Output the (X, Y) coordinate of the center of the cell containing the given text.  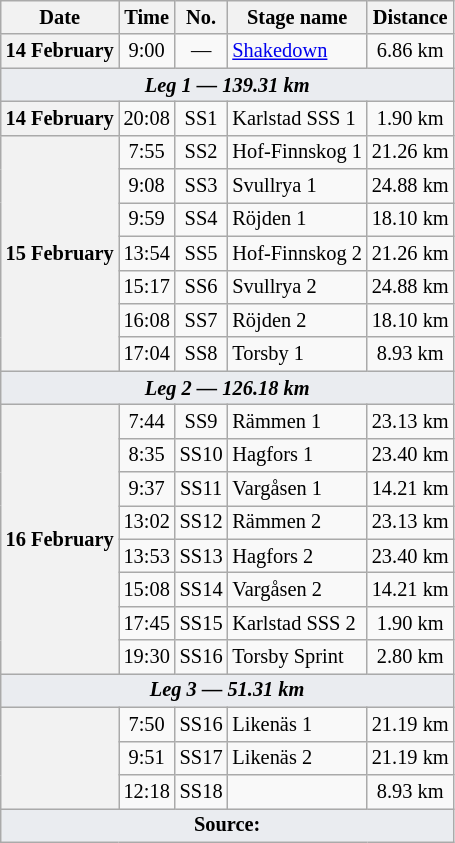
SS5 (202, 253)
No. (202, 17)
12:18 (147, 791)
15 February (60, 253)
20:08 (147, 118)
Shakedown (296, 51)
SS15 (202, 623)
17:04 (147, 354)
Rämmen 2 (296, 522)
Vargåsen 1 (296, 489)
Svullrya 2 (296, 287)
SS13 (202, 556)
Likenäs 1 (296, 724)
19:30 (147, 657)
16:08 (147, 320)
13:53 (147, 556)
Röjden 2 (296, 320)
SS17 (202, 758)
Leg 3 — 51.31 km (228, 690)
SS14 (202, 589)
9:51 (147, 758)
SS8 (202, 354)
SS12 (202, 522)
SS1 (202, 118)
9:37 (147, 489)
SS10 (202, 455)
— (202, 51)
SS6 (202, 287)
7:50 (147, 724)
Rämmen 1 (296, 421)
Hof-Finnskog 2 (296, 253)
SS2 (202, 152)
Time (147, 17)
Distance (410, 17)
Hagfors 2 (296, 556)
SS4 (202, 219)
7:44 (147, 421)
Torsby 1 (296, 354)
13:54 (147, 253)
Likenäs 2 (296, 758)
8:35 (147, 455)
2.80 km (410, 657)
Karlstad SSS 2 (296, 623)
SS3 (202, 186)
16 February (60, 538)
Vargåsen 2 (296, 589)
Karlstad SSS 1 (296, 118)
SS18 (202, 791)
SS9 (202, 421)
Torsby Sprint (296, 657)
13:02 (147, 522)
Svullrya 1 (296, 186)
9:59 (147, 219)
Röjden 1 (296, 219)
Leg 2 — 126.18 km (228, 388)
Date (60, 17)
Leg 1 — 139.31 km (228, 85)
Source: (228, 825)
Hagfors 1 (296, 455)
17:45 (147, 623)
SS7 (202, 320)
SS11 (202, 489)
Hof-Finnskog 1 (296, 152)
Stage name (296, 17)
15:08 (147, 589)
9:00 (147, 51)
15:17 (147, 287)
7:55 (147, 152)
9:08 (147, 186)
6.86 km (410, 51)
